Provide the [X, Y] coordinate of the cell's center where the given text is located.  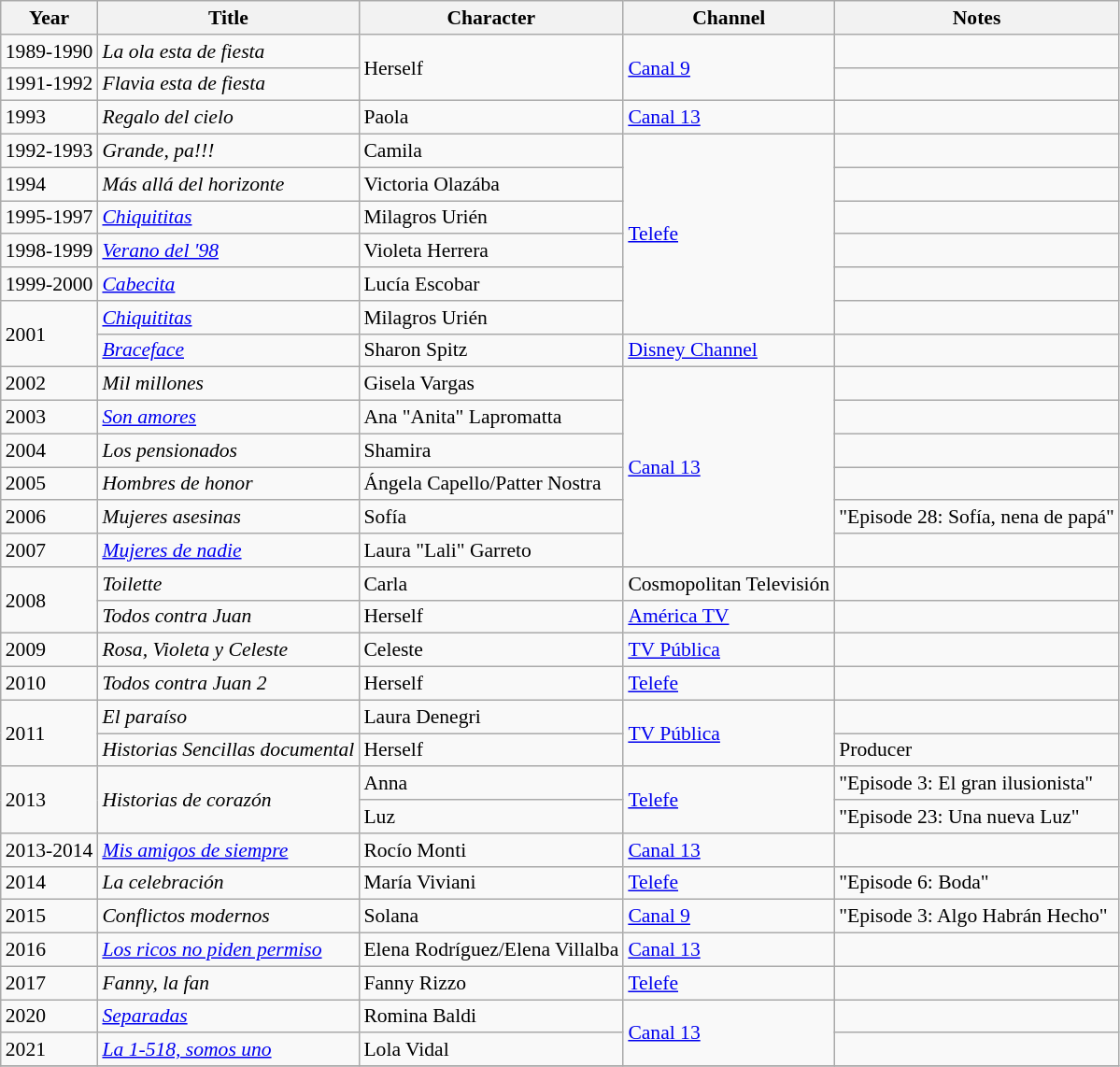
Character [491, 18]
2002 [50, 384]
Cosmopolitan Televisión [729, 584]
1993 [50, 118]
Rosa, Violeta y Celeste [228, 650]
2013-2014 [50, 850]
Romina Baldi [491, 1017]
Todos contra Juan [228, 617]
2020 [50, 1017]
Mis amigos de siempre [228, 850]
"Episode 6: Boda" [977, 883]
Gisela Vargas [491, 384]
La ola esta de fiesta [228, 51]
Producer [977, 750]
Mujeres asesinas [228, 518]
"Episode 3: Algo Habrán Hecho" [977, 917]
Lucía Escobar [491, 284]
2014 [50, 883]
1999-2000 [50, 284]
"Episode 3: El gran ilusionista" [977, 784]
Toilette [228, 584]
1994 [50, 184]
2006 [50, 518]
Sofía [491, 518]
Victoria Olazába [491, 184]
Camila [491, 151]
Regalo del cielo [228, 118]
Celeste [491, 650]
La 1-518, somos uno [228, 1050]
2017 [50, 983]
Luz [491, 817]
Son amores [228, 418]
2004 [50, 450]
1989-1990 [50, 51]
2001 [50, 334]
El paraíso [228, 717]
"Episode 28: Sofía, nena de papá" [977, 518]
Todos contra Juan 2 [228, 684]
Year [50, 18]
1992-1993 [50, 151]
Ana "Anita" Lapromatta [491, 418]
2003 [50, 418]
Fanny Rizzo [491, 983]
2011 [50, 733]
Los pensionados [228, 450]
Mujeres de nadie [228, 550]
Braceface [228, 350]
2010 [50, 684]
Los ricos no piden permiso [228, 950]
Laura Denegri [491, 717]
La celebración [228, 883]
Title [228, 18]
Notes [977, 18]
Cabecita [228, 284]
Más allá del horizonte [228, 184]
2005 [50, 484]
América TV [729, 617]
Separadas [228, 1017]
Ángela Capello/Patter Nostra [491, 484]
Paola [491, 118]
Grande, pa!!! [228, 151]
Disney Channel [729, 350]
Carla [491, 584]
Elena Rodríguez/Elena Villalba [491, 950]
Laura "Lali" Garreto [491, 550]
Flavia esta de fiesta [228, 84]
Channel [729, 18]
Historias de corazón [228, 800]
1991-1992 [50, 84]
Shamira [491, 450]
2015 [50, 917]
Violeta Herrera [491, 251]
Sharon Spitz [491, 350]
2013 [50, 800]
2008 [50, 600]
2009 [50, 650]
Historias Sencillas documental [228, 750]
2021 [50, 1050]
Fanny, la fan [228, 983]
Anna [491, 784]
Hombres de honor [228, 484]
"Episode 23: Una nueva Luz" [977, 817]
1995-1997 [50, 218]
María Viviani [491, 883]
Lola Vidal [491, 1050]
Rocío Monti [491, 850]
2007 [50, 550]
Mil millones [228, 384]
1998-1999 [50, 251]
Solana [491, 917]
2016 [50, 950]
Conflictos modernos [228, 917]
Verano del '98 [228, 251]
